Determine the [X, Y] coordinate at the center of the cell enclosing the given text.  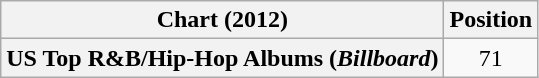
71 [491, 58]
Position [491, 20]
Chart (2012) [222, 20]
US Top R&B/Hip-Hop Albums (Billboard) [222, 58]
